Return (x, y) of the center of cell containing provided text 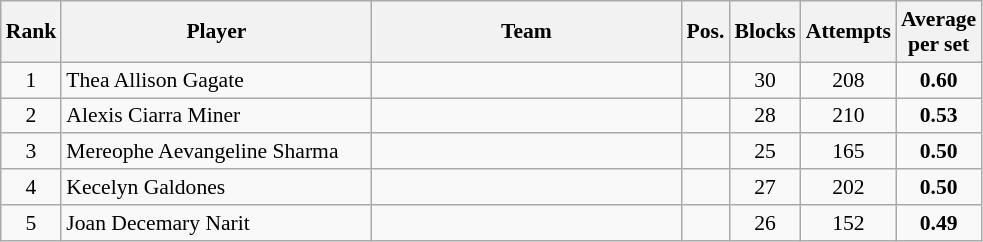
27 (764, 187)
210 (848, 116)
Alexis Ciarra Miner (216, 116)
0.53 (938, 116)
0.49 (938, 223)
26 (764, 223)
Average per set (938, 32)
30 (764, 80)
25 (764, 152)
208 (848, 80)
Attempts (848, 32)
165 (848, 152)
0.60 (938, 80)
2 (32, 116)
4 (32, 187)
202 (848, 187)
Team (526, 32)
Joan Decemary Narit (216, 223)
152 (848, 223)
Pos. (706, 32)
Mereophe Aevangeline Sharma (216, 152)
Blocks (764, 32)
Thea Allison Gagate (216, 80)
Rank (32, 32)
5 (32, 223)
Player (216, 32)
Kecelyn Galdones (216, 187)
28 (764, 116)
1 (32, 80)
3 (32, 152)
